Find where the given text appears and provide that cell's center as (x, y) coordinate. 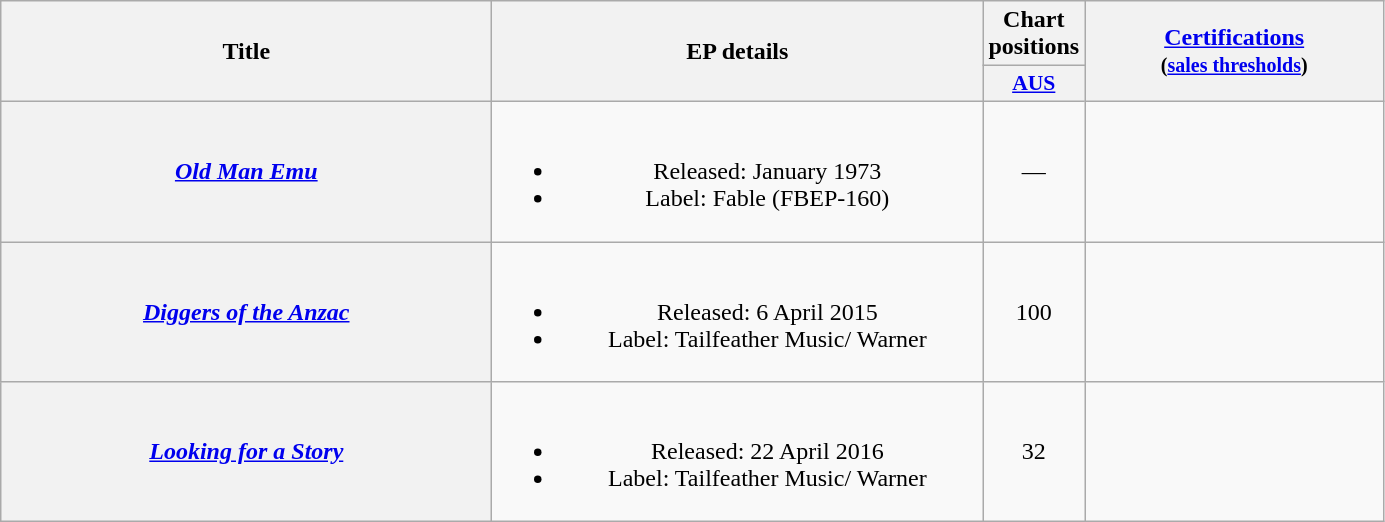
Title (246, 52)
EP details (738, 52)
Released: January 1973Label: Fable (FBEP-160) (738, 171)
100 (1034, 312)
32 (1034, 452)
AUS (1034, 84)
Certifications(sales thresholds) (1234, 52)
Chart positions (1034, 34)
Released: 22 April 2016Label: Tailfeather Music/ Warner (738, 452)
Looking for a Story (246, 452)
— (1034, 171)
Old Man Emu (246, 171)
Diggers of the Anzac (246, 312)
Released: 6 April 2015Label: Tailfeather Music/ Warner (738, 312)
